For the text-containing cell, return its midpoint in (x, y) coordinate format. 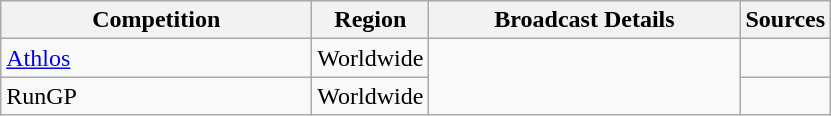
Sources (786, 20)
Region (370, 20)
Athlos (156, 58)
Broadcast Details (584, 20)
Competition (156, 20)
RunGP (156, 96)
